Return (x, y) of the center of cell containing provided text 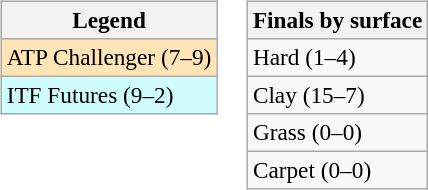
Legend (108, 20)
Finals by surface (337, 20)
Hard (1–4) (337, 57)
ITF Futures (9–2) (108, 95)
Grass (0–0) (337, 133)
ATP Challenger (7–9) (108, 57)
Clay (15–7) (337, 95)
Carpet (0–0) (337, 171)
